Determine the [X, Y] coordinate at the center of the cell enclosing the given text.  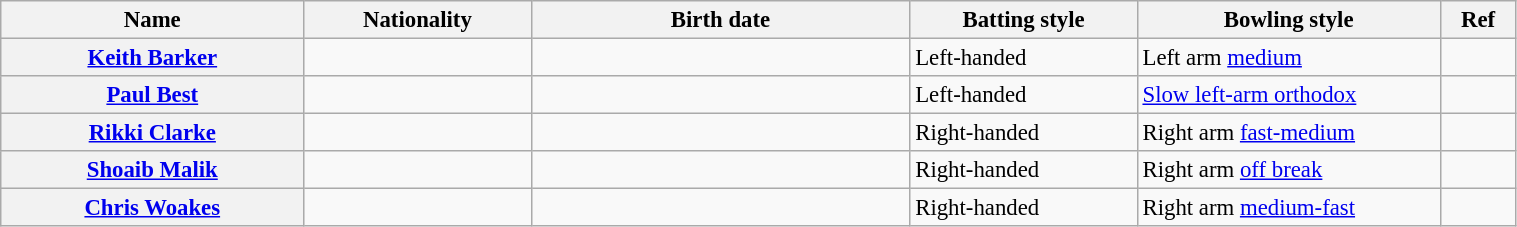
Shoaib Malik [152, 170]
Right arm fast-medium [1288, 133]
Nationality [418, 20]
Right arm off break [1288, 170]
Slow left-arm orthodox [1288, 95]
Left arm medium [1288, 58]
Birth date [720, 20]
Name [152, 20]
Ref [1478, 20]
Right arm medium-fast [1288, 208]
Keith Barker [152, 58]
Rikki Clarke [152, 133]
Batting style [1024, 20]
Paul Best [152, 95]
Chris Woakes [152, 208]
Bowling style [1288, 20]
